Return the [X, Y] coordinate for the center point of the cell that contains the specified text.  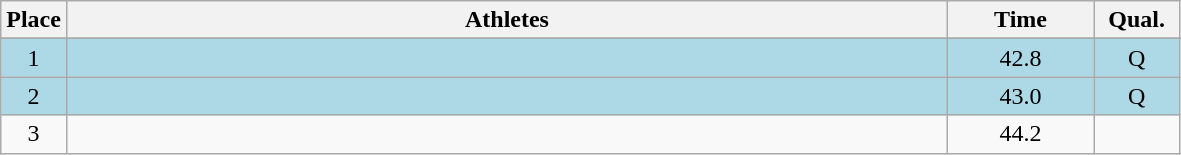
3 [34, 134]
42.8 [1021, 58]
Qual. [1137, 20]
Athletes [506, 20]
Place [34, 20]
44.2 [1021, 134]
Time [1021, 20]
2 [34, 96]
43.0 [1021, 96]
1 [34, 58]
